Search for the cell housing the specified text and yield its [X, Y] center coordinate. 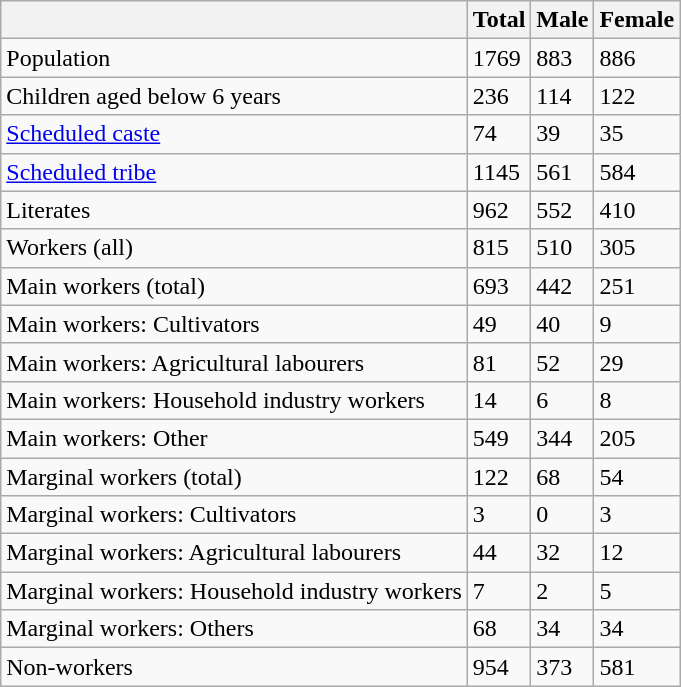
Marginal workers: Agricultural labourers [234, 553]
Main workers: Cultivators [234, 324]
344 [562, 438]
815 [499, 248]
114 [562, 96]
8 [637, 400]
54 [637, 477]
7 [499, 591]
Total [499, 20]
1769 [499, 58]
Literates [234, 210]
883 [562, 58]
954 [499, 667]
6 [562, 400]
40 [562, 324]
0 [562, 515]
205 [637, 438]
Non-workers [234, 667]
Female [637, 20]
Main workers: Household industry workers [234, 400]
9 [637, 324]
52 [562, 362]
305 [637, 248]
Marginal workers: Household industry workers [234, 591]
251 [637, 286]
Scheduled tribe [234, 172]
373 [562, 667]
Scheduled caste [234, 134]
561 [562, 172]
962 [499, 210]
410 [637, 210]
Main workers (total) [234, 286]
39 [562, 134]
510 [562, 248]
Male [562, 20]
5 [637, 591]
2 [562, 591]
44 [499, 553]
32 [562, 553]
549 [499, 438]
29 [637, 362]
442 [562, 286]
581 [637, 667]
Marginal workers: Cultivators [234, 515]
Population [234, 58]
Workers (all) [234, 248]
886 [637, 58]
Marginal workers: Others [234, 629]
Marginal workers (total) [234, 477]
552 [562, 210]
Main workers: Agricultural labourers [234, 362]
1145 [499, 172]
74 [499, 134]
12 [637, 553]
14 [499, 400]
35 [637, 134]
Main workers: Other [234, 438]
236 [499, 96]
584 [637, 172]
49 [499, 324]
Children aged below 6 years [234, 96]
693 [499, 286]
81 [499, 362]
